Pinpoint the cell where the given text exists, returning its [X, Y] midpoint coordinate. 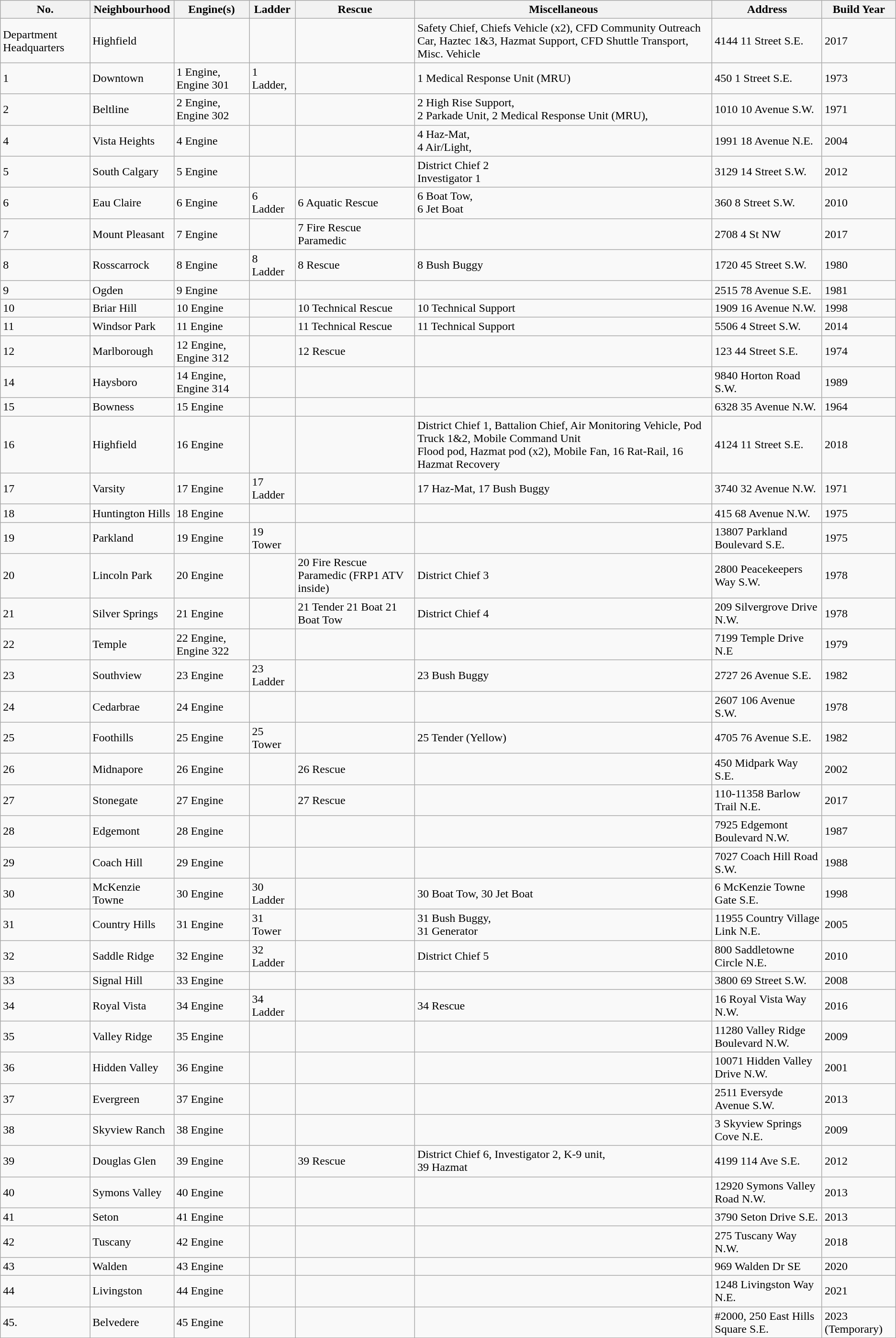
10 Technical Rescue [355, 308]
20 [45, 576]
11280 Valley Ridge Boulevard N.W. [767, 1036]
11 Technical Rescue [355, 326]
8 Bush Buggy [563, 265]
3800 69 Street S.W. [767, 981]
6 Boat Tow,6 Jet Boat [563, 203]
Livingston [132, 1291]
39 Rescue [355, 1161]
2005 [859, 925]
1248 Livingston Way N.E. [767, 1291]
1974 [859, 351]
5 [45, 171]
District Chief 6, Investigator 2, K-9 unit,39 Hazmat [563, 1161]
Coach Hill [132, 862]
19 [45, 538]
8 Engine [212, 265]
No. [45, 10]
7 [45, 234]
17 [45, 488]
1 Engine, Engine 301 [212, 79]
Windsor Park [132, 326]
4144 11 Street S.E. [767, 41]
10071 Hidden Valley Drive N.W. [767, 1068]
2708 4 St NW [767, 234]
11955 Country Village Link N.E. [767, 925]
Parkland [132, 538]
29 [45, 862]
Rosscarrock [132, 265]
7 Engine [212, 234]
110-11358 Barlow Trail N.E. [767, 800]
4199 114 Ave S.E. [767, 1161]
3129 14 Street S.W. [767, 171]
27 Rescue [355, 800]
30 [45, 894]
3740 32 Avenue N.W. [767, 488]
2800 Peacekeepers Way S.W. [767, 576]
45. [45, 1322]
32 Engine [212, 956]
Address [767, 10]
42 Engine [212, 1241]
32 Ladder [272, 956]
44 Engine [212, 1291]
14 [45, 382]
10 Technical Support [563, 308]
1988 [859, 862]
2001 [859, 1068]
Mount Pleasant [132, 234]
275 Tuscany Way N.W. [767, 1241]
Douglas Glen [132, 1161]
39 [45, 1161]
23 Engine [212, 675]
Signal Hill [132, 981]
Belvedere [132, 1322]
Engine(s) [212, 10]
31 [45, 925]
45 Engine [212, 1322]
27 Engine [212, 800]
9 Engine [212, 290]
17 Ladder [272, 488]
9 [45, 290]
8 [45, 265]
28 [45, 831]
2014 [859, 326]
13807 Parkland Boulevard S.E. [767, 538]
30 Engine [212, 894]
Southview [132, 675]
12 [45, 351]
31 Engine [212, 925]
15 Engine [212, 407]
2016 [859, 1006]
44 [45, 1291]
450 1 Street S.E. [767, 79]
29 Engine [212, 862]
2607 106 Avenue S.W. [767, 707]
Walden [132, 1266]
#2000, 250 East Hills Square S.E. [767, 1322]
15 [45, 407]
Valley Ridge [132, 1036]
Seton [132, 1217]
1987 [859, 831]
District Chief 2Investigator 1 [563, 171]
20 Engine [212, 576]
8 Ladder [272, 265]
18 [45, 513]
360 8 Street S.W. [767, 203]
Varsity [132, 488]
Midnapore [132, 769]
40 [45, 1192]
123 44 Street S.E. [767, 351]
Build Year [859, 10]
21 Tender 21 Boat 21 Boat Tow [355, 613]
17 Engine [212, 488]
27 [45, 800]
41 [45, 1217]
Symons Valley [132, 1192]
Haysboro [132, 382]
209 Silvergrove Drive N.W. [767, 613]
16 Royal Vista Way N.W. [767, 1006]
2 Engine, Engine 302 [212, 109]
2021 [859, 1291]
3 Skyview Springs Cove N.E. [767, 1130]
25 Tender (Yellow) [563, 737]
969 Walden Dr SE [767, 1266]
Temple [132, 645]
Skyview Ranch [132, 1130]
10 Engine [212, 308]
Edgemont [132, 831]
7 Fire Rescue Paramedic [355, 234]
11 Engine [212, 326]
1964 [859, 407]
1010 10 Avenue S.W. [767, 109]
McKenzie Towne [132, 894]
415 68 Avenue N.W. [767, 513]
Department Headquarters [45, 41]
16 Engine [212, 444]
1909 16 Avenue N.W. [767, 308]
Cedarbrae [132, 707]
12920 Symons Valley Road N.W. [767, 1192]
800 Saddletowne Circle N.E. [767, 956]
2515 78 Avenue S.E. [767, 290]
Foothills [132, 737]
17 Haz-Mat, 17 Bush Buggy [563, 488]
6 Engine [212, 203]
1980 [859, 265]
26 Rescue [355, 769]
38 Engine [212, 1130]
19 Engine [212, 538]
34 Ladder [272, 1006]
40 Engine [212, 1192]
18 Engine [212, 513]
5 Engine [212, 171]
Silver Springs [132, 613]
District Chief 4 [563, 613]
7199 Temple Drive N.E [767, 645]
Ladder [272, 10]
14 Engine, Engine 314 [212, 382]
1720 45 Street S.W. [767, 265]
16 [45, 444]
43 Engine [212, 1266]
33 [45, 981]
Tuscany [132, 1241]
37 Engine [212, 1099]
6 McKenzie Towne Gate S.E. [767, 894]
Ogden [132, 290]
34 [45, 1006]
8 Rescue [355, 265]
19 Tower [272, 538]
5506 4 Street S.W. [767, 326]
36 [45, 1068]
Eau Claire [132, 203]
6 Aquatic Rescue [355, 203]
3790 Seton Drive S.E. [767, 1217]
37 [45, 1099]
Hidden Valley [132, 1068]
25 Engine [212, 737]
4 Engine [212, 141]
34 Rescue [563, 1006]
30 Ladder [272, 894]
Downtown [132, 79]
450 Midpark Way S.E. [767, 769]
Lincoln Park [132, 576]
Evergreen [132, 1099]
22 [45, 645]
7027 Coach Hill Road S.W. [767, 862]
24 [45, 707]
Country Hills [132, 925]
South Calgary [132, 171]
District Chief 3 [563, 576]
21 [45, 613]
2 High Rise Support,2 Parkade Unit, 2 Medical Response Unit (MRU), [563, 109]
Stonegate [132, 800]
4 [45, 141]
1979 [859, 645]
12 Rescue [355, 351]
28 Engine [212, 831]
1 [45, 79]
Miscellaneous [563, 10]
11 Technical Support [563, 326]
1 Ladder, [272, 79]
Briar Hill [132, 308]
20 Fire Rescue Paramedic (FRP1 ATV inside) [355, 576]
35 Engine [212, 1036]
Vista Heights [132, 141]
4 Haz-Mat,4 Air/Light, [563, 141]
Marlborough [132, 351]
2020 [859, 1266]
2002 [859, 769]
Neighbourhood [132, 10]
Royal Vista [132, 1006]
4705 76 Avenue S.E. [767, 737]
Safety Chief, Chiefs Vehicle (x2), CFD Community Outreach Car, Haztec 1&3, Hazmat Support, CFD Shuttle Transport, Misc. Vehicle [563, 41]
1989 [859, 382]
38 [45, 1130]
6 [45, 203]
4124 11 Street S.E. [767, 444]
6328 35 Avenue N.W. [767, 407]
36 Engine [212, 1068]
2511 Eversyde Avenue S.W. [767, 1099]
31 Tower [272, 925]
2004 [859, 141]
1973 [859, 79]
10 [45, 308]
1981 [859, 290]
Saddle Ridge [132, 956]
23 Ladder [272, 675]
26 Engine [212, 769]
25 Tower [272, 737]
30 Boat Tow, 30 Jet Boat [563, 894]
2023 (Temporary) [859, 1322]
26 [45, 769]
31 Bush Buggy,31 Generator [563, 925]
22 Engine, Engine 322 [212, 645]
11 [45, 326]
39 Engine [212, 1161]
7925 Edgemont Boulevard N.W. [767, 831]
1991 18 Avenue N.E. [767, 141]
District Chief 5 [563, 956]
12 Engine, Engine 312 [212, 351]
6 Ladder [272, 203]
24 Engine [212, 707]
2008 [859, 981]
32 [45, 956]
2 [45, 109]
9840 Horton Road S.W. [767, 382]
41 Engine [212, 1217]
33 Engine [212, 981]
Beltline [132, 109]
Bowness [132, 407]
42 [45, 1241]
35 [45, 1036]
Huntington Hills [132, 513]
21 Engine [212, 613]
43 [45, 1266]
Rescue [355, 10]
25 [45, 737]
1 Medical Response Unit (MRU) [563, 79]
34 Engine [212, 1006]
23 [45, 675]
23 Bush Buggy [563, 675]
2727 26 Avenue S.E. [767, 675]
